Locate the cell with the specified text and output its [X, Y] center coordinate. 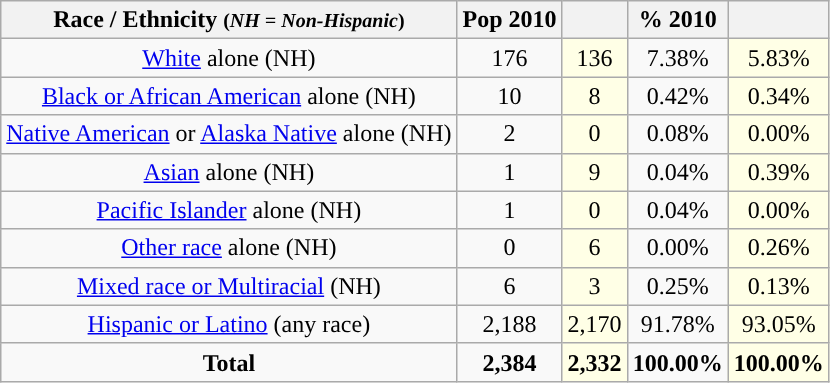
Mixed race or Multiracial (NH) [229, 286]
0.13% [778, 286]
0.26% [778, 248]
7.38% [678, 58]
9 [594, 172]
2,384 [510, 362]
White alone (NH) [229, 58]
0.39% [778, 172]
3 [594, 286]
10 [510, 96]
Native American or Alaska Native alone (NH) [229, 134]
Race / Ethnicity (NH = Non-Hispanic) [229, 20]
Asian alone (NH) [229, 172]
Hispanic or Latino (any race) [229, 324]
Other race alone (NH) [229, 248]
2 [510, 134]
Black or African American alone (NH) [229, 96]
93.05% [778, 324]
Pacific Islander alone (NH) [229, 210]
8 [594, 96]
2,332 [594, 362]
136 [594, 58]
2,170 [594, 324]
2,188 [510, 324]
Pop 2010 [510, 20]
0.08% [678, 134]
0.42% [678, 96]
% 2010 [678, 20]
Total [229, 362]
5.83% [778, 58]
176 [510, 58]
0.25% [678, 286]
91.78% [678, 324]
0.34% [778, 96]
